Identify which cell holds the provided text, then report its [x, y] central coordinate. 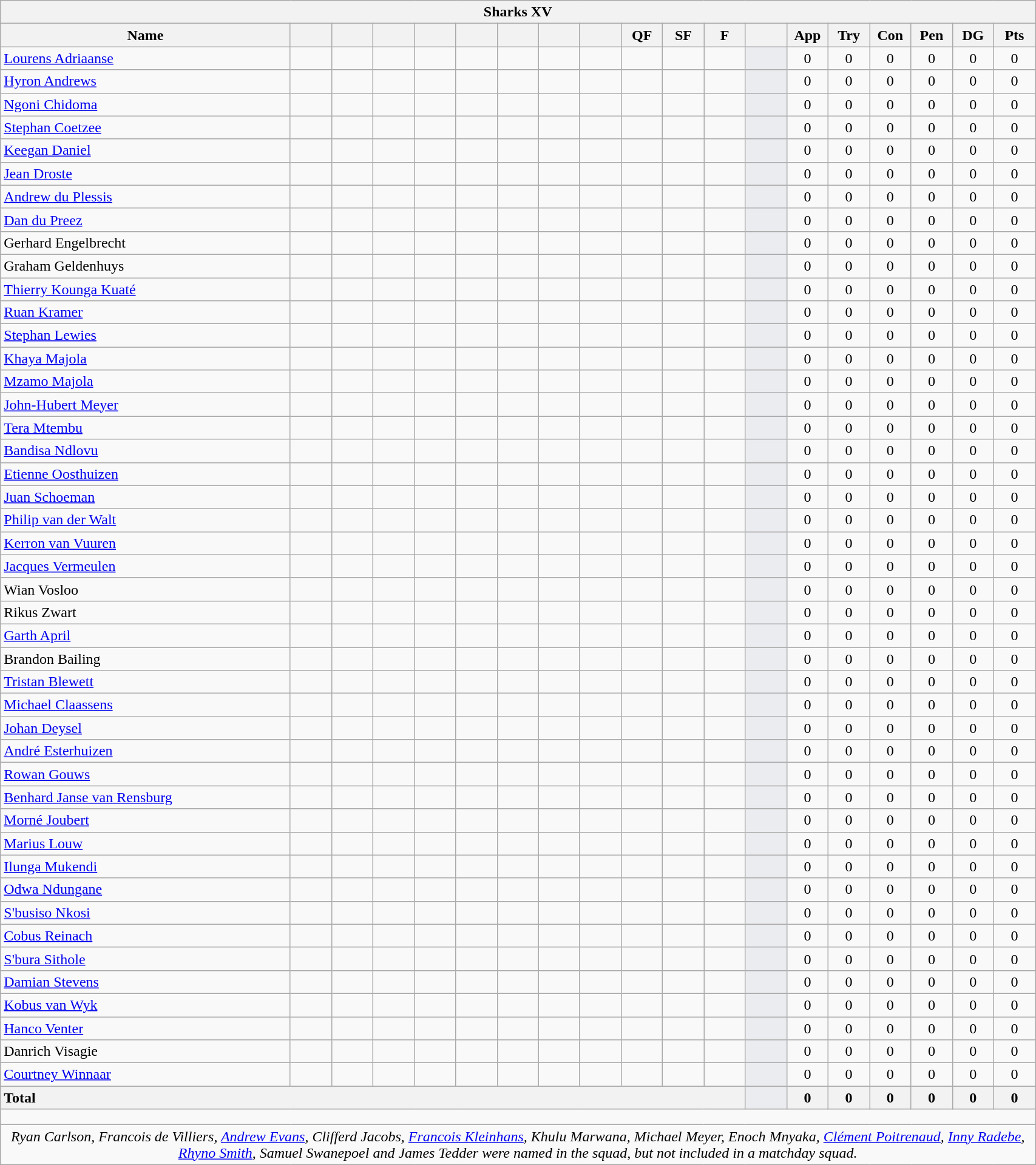
Keegan Daniel [146, 150]
S'bura Sithole [146, 959]
Damian Stevens [146, 982]
Benhard Janse van Rensburg [146, 797]
SF [683, 35]
Morné Joubert [146, 820]
DG [973, 35]
Johan Deysel [146, 728]
Bandisa Ndlovu [146, 451]
Tristan Blewett [146, 682]
Wian Vosloo [146, 589]
Con [890, 35]
Philip van der Walt [146, 520]
Danrich Visagie [146, 1052]
André Esterhuizen [146, 751]
Pts [1014, 35]
Ilunga Mukendi [146, 866]
Rikus Zwart [146, 612]
Tera Mtembu [146, 428]
Mzamo Majola [146, 382]
Try [849, 35]
Name [146, 35]
Dan du Preez [146, 220]
Juan Schoeman [146, 497]
S'busiso Nkosi [146, 913]
F [725, 35]
Thierry Kounga Kuaté [146, 289]
Jacques Vermeulen [146, 566]
Courtney Winnaar [146, 1075]
Ngoni Chidoma [146, 104]
Marius Louw [146, 843]
John-Hubert Meyer [146, 405]
Kerron van Vuuren [146, 543]
Stephan Coetzee [146, 127]
Andrew du Plessis [146, 197]
Garth April [146, 635]
Brandon Bailing [146, 658]
Cobus Reinach [146, 936]
Ruan Kramer [146, 312]
Total [373, 1098]
Stephan Lewies [146, 336]
QF [642, 35]
Jean Droste [146, 174]
Odwa Ndungane [146, 890]
Hanco Venter [146, 1028]
Kobus van Wyk [146, 1005]
App [807, 35]
Sharks XV [518, 12]
Michael Claassens [146, 705]
Etienne Oosthuizen [146, 474]
Gerhard Engelbrecht [146, 243]
Pen [932, 35]
Graham Geldenhuys [146, 266]
Hyron Andrews [146, 81]
Khaya Majola [146, 359]
Rowan Gouws [146, 774]
Lourens Adriaanse [146, 58]
